Find where the given text appears and provide that cell's center as [X, Y] coordinate. 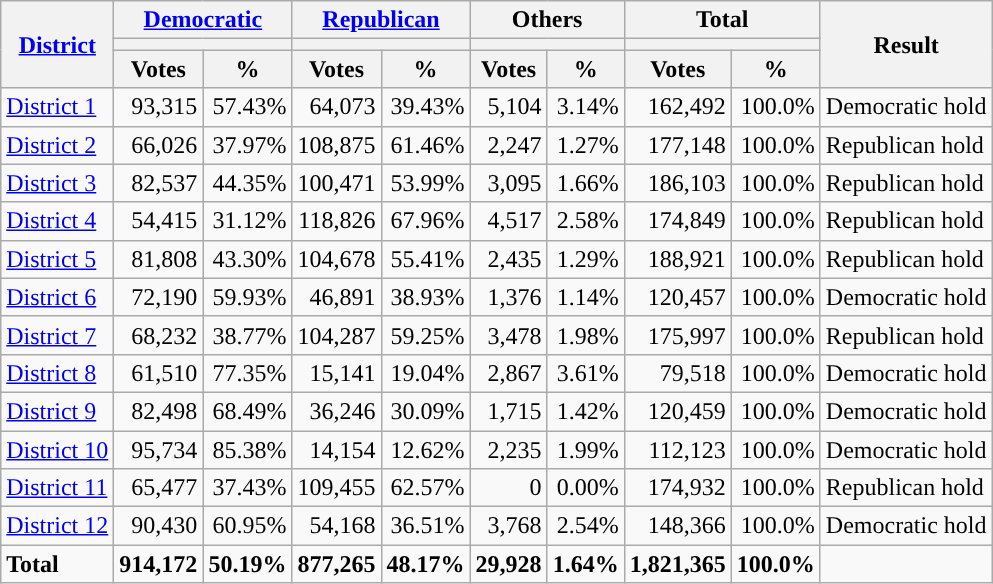
68,232 [158, 335]
39.43% [426, 107]
174,932 [678, 488]
12.62% [426, 449]
0.00% [586, 488]
2,247 [508, 145]
4,517 [508, 221]
36,246 [336, 411]
82,498 [158, 411]
2,867 [508, 373]
1.64% [586, 564]
62.57% [426, 488]
District 9 [58, 411]
81,808 [158, 259]
15,141 [336, 373]
174,849 [678, 221]
914,172 [158, 564]
36.51% [426, 526]
District 2 [58, 145]
60.95% [248, 526]
177,148 [678, 145]
108,875 [336, 145]
100,471 [336, 183]
3,478 [508, 335]
59.93% [248, 297]
54,415 [158, 221]
District 10 [58, 449]
59.25% [426, 335]
148,366 [678, 526]
1.42% [586, 411]
District 4 [58, 221]
District 1 [58, 107]
112,123 [678, 449]
1.29% [586, 259]
District 11 [58, 488]
104,287 [336, 335]
2.58% [586, 221]
Republican [381, 20]
44.35% [248, 183]
188,921 [678, 259]
82,537 [158, 183]
68.49% [248, 411]
District 8 [58, 373]
79,518 [678, 373]
57.43% [248, 107]
3.14% [586, 107]
29,928 [508, 564]
64,073 [336, 107]
District 7 [58, 335]
5,104 [508, 107]
38.77% [248, 335]
3,095 [508, 183]
93,315 [158, 107]
877,265 [336, 564]
0 [508, 488]
38.93% [426, 297]
46,891 [336, 297]
District 3 [58, 183]
120,457 [678, 297]
55.41% [426, 259]
2,235 [508, 449]
162,492 [678, 107]
Others [547, 20]
District [58, 44]
66,026 [158, 145]
95,734 [158, 449]
3.61% [586, 373]
2,435 [508, 259]
1.66% [586, 183]
1.99% [586, 449]
1.14% [586, 297]
1.98% [586, 335]
53.99% [426, 183]
72,190 [158, 297]
31.12% [248, 221]
65,477 [158, 488]
43.30% [248, 259]
90,430 [158, 526]
2.54% [586, 526]
109,455 [336, 488]
104,678 [336, 259]
85.38% [248, 449]
175,997 [678, 335]
61,510 [158, 373]
61.46% [426, 145]
118,826 [336, 221]
1.27% [586, 145]
50.19% [248, 564]
37.43% [248, 488]
District 5 [58, 259]
District 12 [58, 526]
District 6 [58, 297]
77.35% [248, 373]
67.96% [426, 221]
1,821,365 [678, 564]
14,154 [336, 449]
37.97% [248, 145]
Democratic [203, 20]
3,768 [508, 526]
54,168 [336, 526]
1,715 [508, 411]
48.17% [426, 564]
19.04% [426, 373]
30.09% [426, 411]
1,376 [508, 297]
186,103 [678, 183]
120,459 [678, 411]
Result [906, 44]
